Pinpoint the cell where the given text exists, returning its [x, y] midpoint coordinate. 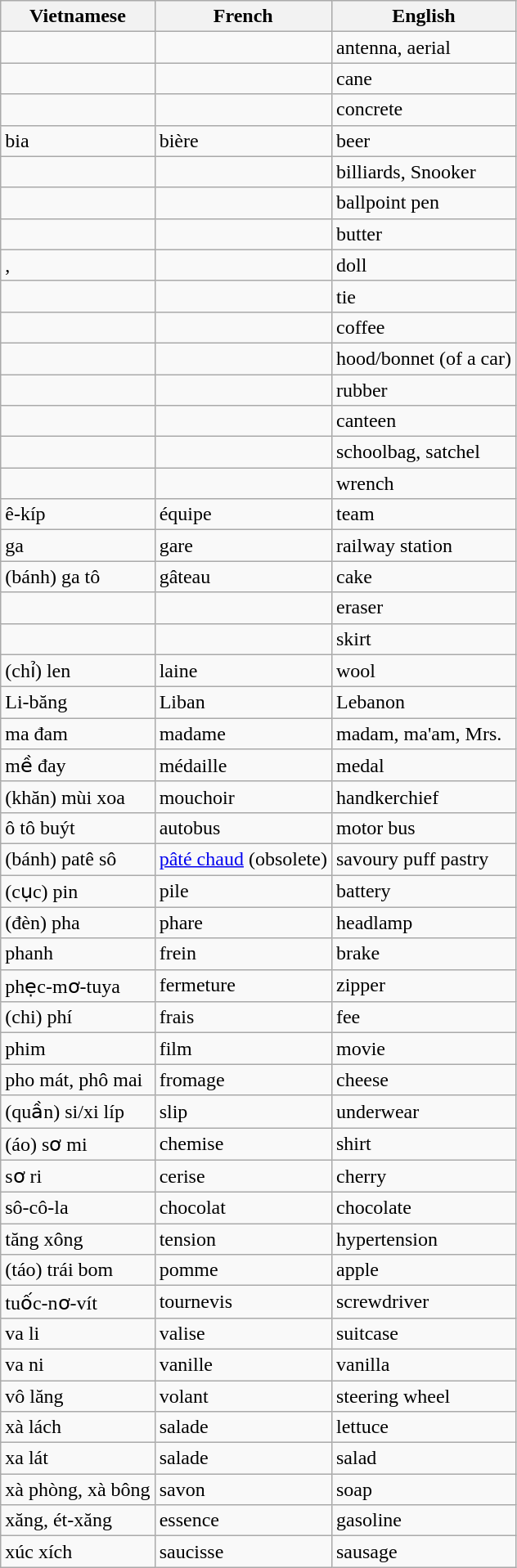
tournevis [243, 1302]
railway station [424, 546]
rubber [424, 390]
antenna, aerial [424, 47]
va ni [78, 1364]
ma đam [78, 734]
(bánh) patê sô [78, 859]
concrete [424, 110]
gare [243, 546]
sô-cô-la [78, 1208]
cheese [424, 1080]
(chi) phí [78, 1018]
phare [243, 923]
cane [424, 79]
skirt [424, 639]
pâté chaud (obsolete) [243, 859]
gâteau [243, 577]
movie [424, 1049]
xà lách [78, 1427]
vanilla [424, 1364]
headlamp [424, 923]
(bánh) ga tô [78, 577]
madam, ma'am, Mrs. [424, 734]
fermeture [243, 986]
ballpoint pen [424, 203]
bia [78, 141]
film [243, 1049]
bière [243, 141]
shirt [424, 1143]
eraser [424, 608]
medal [424, 766]
mouchoir [243, 797]
sausage [424, 1552]
battery [424, 892]
canteen [424, 421]
mề đay [78, 766]
wrench [424, 483]
brake [424, 954]
ô tô buýt [78, 828]
hood/bonnet (of a car) [424, 358]
soap [424, 1489]
(đèn) pha [78, 923]
pomme [243, 1270]
savon [243, 1489]
steering wheel [424, 1396]
tăng xông [78, 1239]
valise [243, 1333]
beer [424, 141]
apple [424, 1270]
zipper [424, 986]
xà phòng, xà bông [78, 1489]
médaille [243, 766]
suitcase [424, 1333]
schoolbag, satchel [424, 452]
chemise [243, 1143]
coffee [424, 327]
team [424, 514]
xa lát [78, 1458]
cerise [243, 1176]
Lebanon [424, 703]
vô lăng [78, 1396]
xúc xích [78, 1552]
chocolate [424, 1208]
French [243, 16]
sơ ri [78, 1176]
savoury puff pastry [424, 859]
tension [243, 1239]
Li-băng [78, 703]
butter [424, 234]
frais [243, 1018]
hypertension [424, 1239]
handkerchief [424, 797]
fromage [243, 1080]
motor bus [424, 828]
fee [424, 1018]
tie [424, 296]
billiards, Snooker [424, 172]
Vietnamese [78, 16]
ê-kíp [78, 514]
madame [243, 734]
chocolat [243, 1208]
wool [424, 671]
ga [78, 546]
équipe [243, 514]
phim [78, 1049]
volant [243, 1396]
(áo) sơ mi [78, 1143]
Liban [243, 703]
gasoline [424, 1521]
, [78, 265]
(chỉ) len [78, 671]
(khăn) mùi xoa [78, 797]
underwear [424, 1112]
essence [243, 1521]
va li [78, 1333]
cherry [424, 1176]
(quần) si/xi líp [78, 1112]
phanh [78, 954]
xăng, ét-xăng [78, 1521]
English [424, 16]
doll [424, 265]
screwdriver [424, 1302]
phẹc-mơ-tuya [78, 986]
autobus [243, 828]
saucisse [243, 1552]
slip [243, 1112]
laine [243, 671]
(cục) pin [78, 892]
tuốc-nơ-vít [78, 1302]
salad [424, 1458]
lettuce [424, 1427]
vanille [243, 1364]
pile [243, 892]
cake [424, 577]
frein [243, 954]
pho mát, phô mai [78, 1080]
(táo) trái bom [78, 1270]
